Provide the (x, y) coordinate of the cell's center where the given text is located.  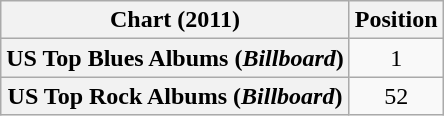
Position (396, 20)
Chart (2011) (176, 20)
US Top Rock Albums (Billboard) (176, 96)
1 (396, 58)
US Top Blues Albums (Billboard) (176, 58)
52 (396, 96)
